For the text-containing cell, return its midpoint in (x, y) coordinate format. 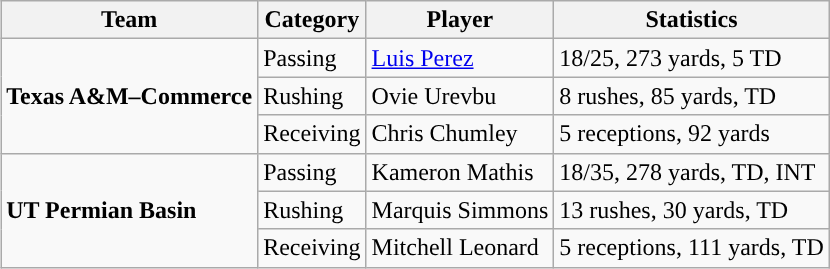
UT Permian Basin (130, 210)
Mitchell Leonard (460, 248)
Marquis Simmons (460, 210)
18/25, 273 yards, 5 TD (692, 58)
Ovie Urevbu (460, 96)
5 receptions, 92 yards (692, 134)
18/35, 278 yards, TD, INT (692, 172)
Category (312, 20)
13 rushes, 30 yards, TD (692, 210)
5 receptions, 111 yards, TD (692, 248)
Kameron Mathis (460, 172)
Player (460, 20)
Team (130, 20)
Chris Chumley (460, 134)
Texas A&M–Commerce (130, 96)
Luis Perez (460, 58)
Statistics (692, 20)
8 rushes, 85 yards, TD (692, 96)
